Extract the (x, y) coordinate from the center of the cell holding the provided text.  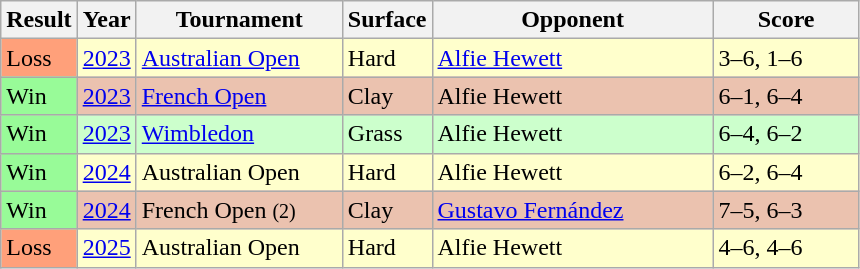
Grass (387, 134)
6–4, 6–2 (786, 134)
Surface (387, 20)
French Open (239, 96)
7–5, 6–3 (786, 210)
Gustavo Fernández (572, 210)
Tournament (239, 20)
6–1, 6–4 (786, 96)
Score (786, 20)
Opponent (572, 20)
6–2, 6–4 (786, 172)
French Open (2) (239, 210)
Result (39, 20)
4–6, 4–6 (786, 248)
3–6, 1–6 (786, 58)
Wimbledon (239, 134)
2025 (106, 248)
Year (106, 20)
